From the cell containing the given text, extract its center point as [x, y] coordinate. 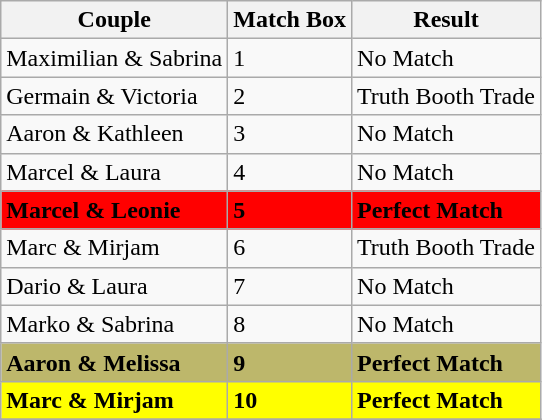
4 [290, 172]
Marcel & Leonie [114, 210]
2 [290, 96]
7 [290, 286]
1 [290, 58]
Dario & Laura [114, 286]
Couple [114, 20]
10 [290, 400]
Aaron & Kathleen [114, 134]
Germain & Victoria [114, 96]
8 [290, 324]
6 [290, 248]
3 [290, 134]
5 [290, 210]
9 [290, 362]
Result [446, 20]
Aaron & Melissa [114, 362]
Marcel & Laura [114, 172]
Maximilian & Sabrina [114, 58]
Match Box [290, 20]
Marko & Sabrina [114, 324]
